Provide the [x, y] coordinate of the cell's center where the given text is located.  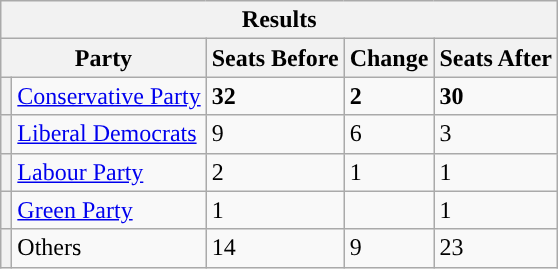
Labour Party [109, 172]
Change [389, 58]
23 [496, 248]
Seats Before [275, 58]
Green Party [109, 210]
Liberal Democrats [109, 134]
14 [275, 248]
Seats After [496, 58]
32 [275, 96]
Results [280, 20]
Others [109, 248]
Conservative Party [109, 96]
30 [496, 96]
6 [389, 134]
Party [104, 58]
3 [496, 134]
